Scan for the cell matching the given text and deliver its (X, Y) coordinate at center. 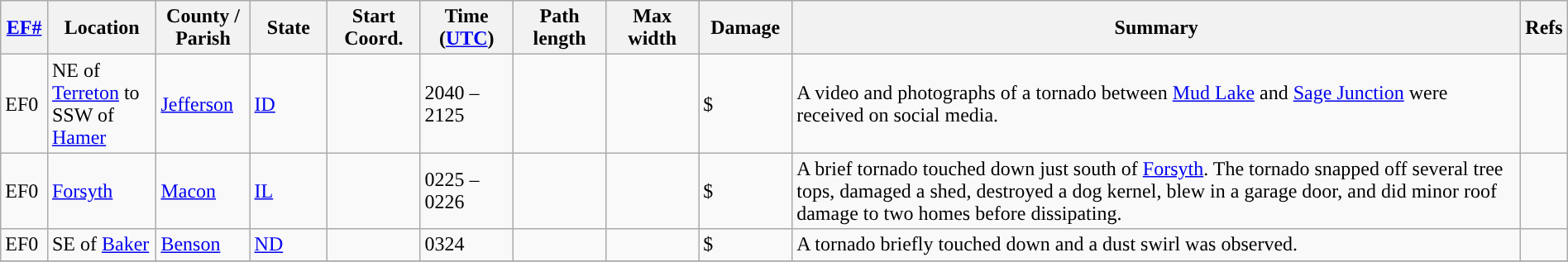
SE of Baker (101, 245)
A tornado briefly touched down and a dust swirl was observed. (1156, 245)
0324 (466, 245)
Location (101, 28)
Time (UTC) (466, 28)
County / Parish (203, 28)
Jefferson (203, 104)
EF# (25, 28)
Damage (746, 28)
0225 – 0226 (466, 191)
A video and photographs of a tornado between Mud Lake and Sage Junction were received on social media. (1156, 104)
Max width (653, 28)
Macon (203, 191)
Benson (203, 245)
NE of Terreton to SSW of Hamer (101, 104)
Refs (1544, 28)
ND (289, 245)
Start Coord. (374, 28)
IL (289, 191)
Summary (1156, 28)
Forsyth (101, 191)
ID (289, 104)
State (289, 28)
2040 – 2125 (466, 104)
Path length (559, 28)
